Pinpoint the cell where the given text exists, returning its [x, y] midpoint coordinate. 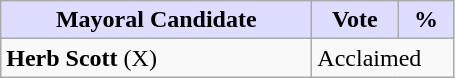
Acclaimed [383, 58]
Herb Scott (X) [156, 58]
% [426, 20]
Vote [355, 20]
Mayoral Candidate [156, 20]
